Return [X, Y] of the center of cell containing provided text 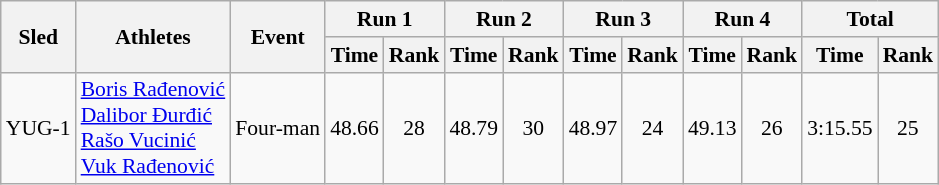
30 [534, 128]
YUG-1 [38, 128]
48.97 [594, 128]
28 [414, 128]
Run 2 [504, 19]
Boris RađenovićDalibor ÐurđićRašo VucinićVuk Rađenović [154, 128]
49.13 [712, 128]
Run 3 [624, 19]
26 [772, 128]
3:15.55 [840, 128]
25 [908, 128]
Total [870, 19]
24 [652, 128]
Sled [38, 36]
Event [278, 36]
48.66 [354, 128]
Run 1 [384, 19]
48.79 [474, 128]
Four-man [278, 128]
Run 4 [742, 19]
Athletes [154, 36]
